Pinpoint the cell where the given text exists, returning its [x, y] midpoint coordinate. 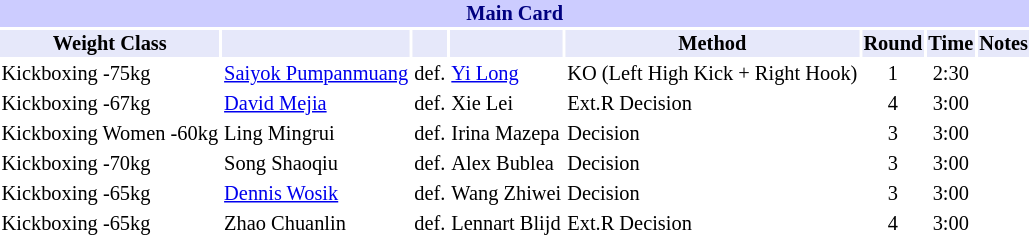
1 [893, 74]
Dennis Wosik [316, 194]
2:30 [951, 74]
Kickboxing -65kg [110, 194]
Method [712, 44]
Kickboxing -70kg [110, 164]
Xie Lei [506, 104]
Wang Zhiwei [506, 194]
Kickboxing Women -60kg [110, 134]
Alex Bublea [506, 164]
David Mejia [316, 104]
Weight Class [110, 44]
Time [951, 44]
Kickboxing -67kg [110, 104]
Round [893, 44]
Song Shaoqiu [316, 164]
Main Card [514, 14]
Irina Mazepa [506, 134]
Yi Long [506, 74]
Ling Mingrui [316, 134]
Ext.R Decision [712, 104]
4 [893, 104]
KO (Left High Kick + Right Hook) [712, 74]
Kickboxing -75kg [110, 74]
Saiyok Pumpanmuang [316, 74]
